Return (X, Y) of the center of cell containing provided text 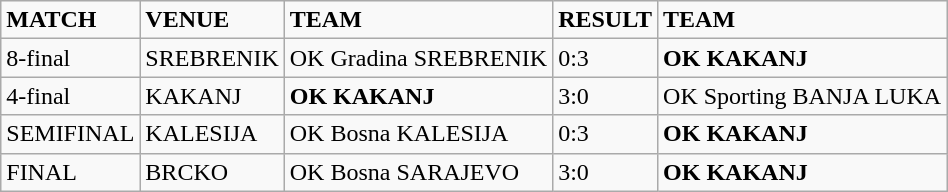
VENUE (212, 20)
FINAL (70, 172)
BRCKO (212, 172)
KAKANJ (212, 96)
4-final (70, 96)
OK Bosna SARAJEVO (418, 172)
RESULT (606, 20)
OK Bosna KALESIJA (418, 134)
MATCH (70, 20)
SEMIFINAL (70, 134)
OK Sporting BANJA LUKA (802, 96)
SREBRENIK (212, 58)
OK Gradina SREBRENIK (418, 58)
KALESIJA (212, 134)
8-final (70, 58)
